Detect which cell encompasses the target text, then output its [X, Y] center coordinate. 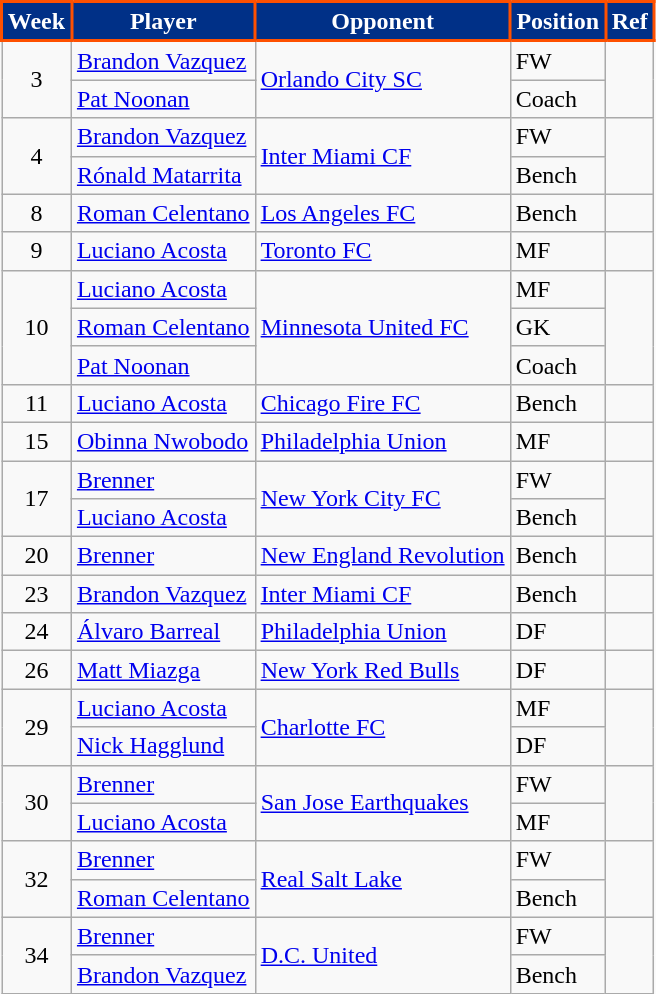
10 [37, 327]
Toronto FC [382, 251]
D.C. United [382, 955]
32 [37, 879]
Minnesota United FC [382, 327]
24 [37, 632]
Álvaro Barreal [163, 632]
Chicago Fire FC [382, 403]
New York Red Bulls [382, 670]
Orlando City SC [382, 80]
29 [37, 727]
GK [558, 327]
New York City FC [382, 498]
Obinna Nwobodo [163, 441]
Position [558, 22]
Nick Hagglund [163, 746]
26 [37, 670]
8 [37, 213]
Opponent [382, 22]
San Jose Earthquakes [382, 803]
Ref [630, 22]
30 [37, 803]
17 [37, 498]
11 [37, 403]
Week [37, 22]
Player [163, 22]
20 [37, 556]
Charlotte FC [382, 727]
4 [37, 156]
Rónald Matarrita [163, 175]
Real Salt Lake [382, 879]
3 [37, 80]
9 [37, 251]
23 [37, 594]
Matt Miazga [163, 670]
New England Revolution [382, 556]
Los Angeles FC [382, 213]
15 [37, 441]
34 [37, 955]
